Scan for the cell matching the given text and deliver its (x, y) coordinate at center. 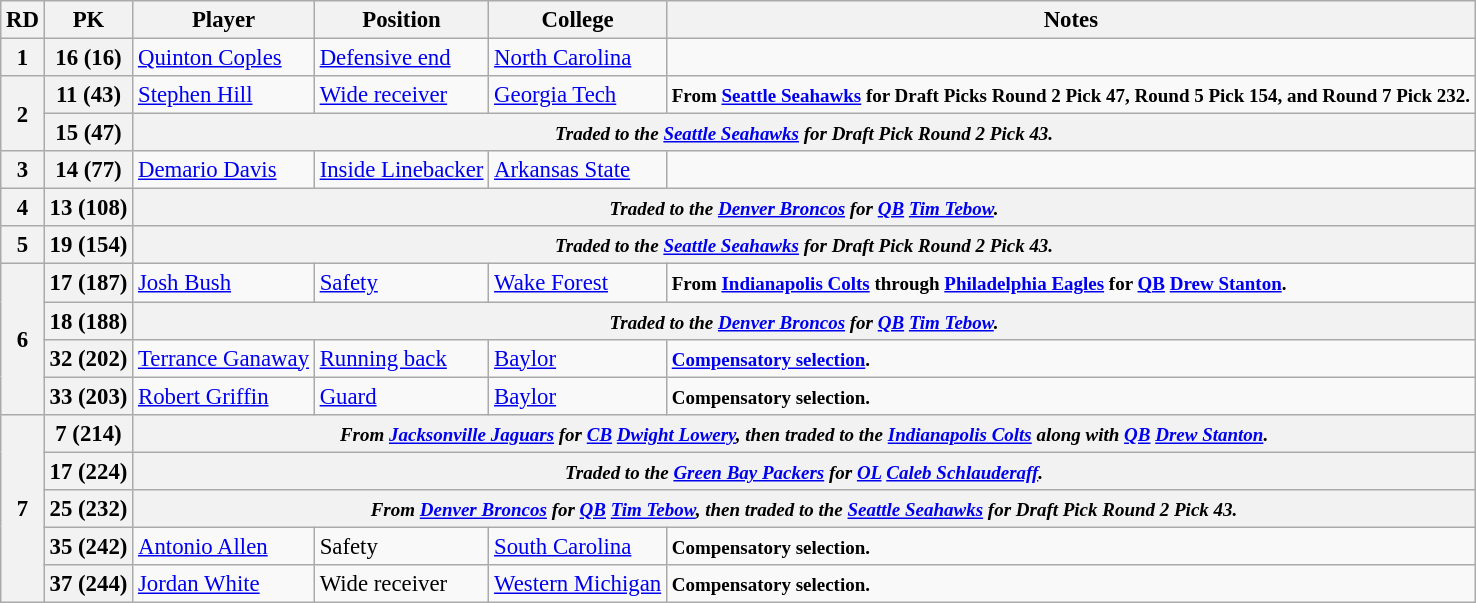
14 (77) (88, 170)
South Carolina (578, 546)
Stephen Hill (224, 95)
Josh Bush (224, 283)
Notes (1070, 20)
From Seattle Seahawks for Draft Picks Round 2 Pick 47, Round 5 Pick 154, and Round 7 Pick 232. (1070, 95)
Inside Linebacker (401, 170)
Wake Forest (578, 283)
18 (188) (88, 321)
2 (23, 114)
25 (232) (88, 509)
Traded to the Green Bay Packers for OL Caleb Schlauderaff. (804, 471)
Defensive end (401, 58)
From Denver Broncos for QB Tim Tebow, then traded to the Seattle Seahawks for Draft Pick Round 2 Pick 43. (804, 509)
Terrance Ganaway (224, 358)
7 (214) (88, 433)
Jordan White (224, 584)
Position (401, 20)
Arkansas State (578, 170)
From Indianapolis Colts through Philadelphia Eagles for QB Drew Stanton. (1070, 283)
Quinton Coples (224, 58)
1 (23, 58)
32 (202) (88, 358)
PK (88, 20)
15 (47) (88, 133)
Robert Griffin (224, 396)
17 (224) (88, 471)
33 (203) (88, 396)
3 (23, 170)
Western Michigan (578, 584)
North Carolina (578, 58)
Antonio Allen (224, 546)
35 (242) (88, 546)
RD (23, 20)
College (578, 20)
Guard (401, 396)
19 (154) (88, 245)
Georgia Tech (578, 95)
Demario Davis (224, 170)
37 (244) (88, 584)
5 (23, 245)
16 (16) (88, 58)
Running back (401, 358)
13 (108) (88, 208)
17 (187) (88, 283)
7 (23, 508)
6 (23, 339)
Player (224, 20)
11 (43) (88, 95)
From Jacksonville Jaguars for CB Dwight Lowery, then traded to the Indianapolis Colts along with QB Drew Stanton. (804, 433)
4 (23, 208)
